Identify which cell holds the provided text, then report its (x, y) central coordinate. 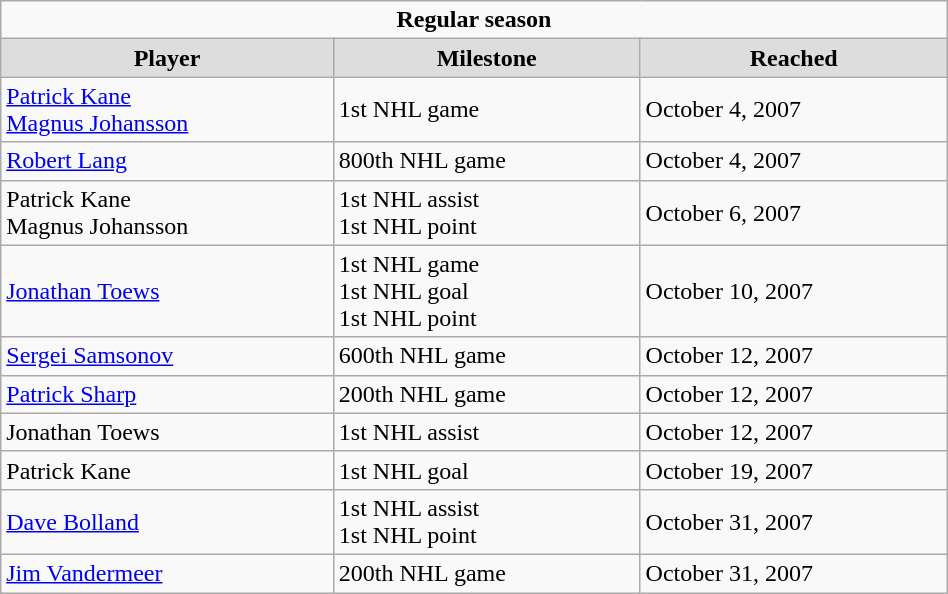
Patrick Sharp (168, 394)
Robert Lang (168, 161)
Milestone (486, 58)
October 6, 2007 (794, 212)
1st NHL game (486, 110)
Jim Vandermeer (168, 573)
1st NHL goal (486, 470)
600th NHL game (486, 356)
1st NHL assist (486, 432)
October 10, 2007 (794, 291)
Dave Bolland (168, 522)
Sergei Samsonov (168, 356)
Player (168, 58)
Reached (794, 58)
Patrick Kane (168, 470)
800th NHL game (486, 161)
October 19, 2007 (794, 470)
Regular season (474, 20)
1st NHL game1st NHL goal1st NHL point (486, 291)
